Find where the given text appears and provide that cell's center as (X, Y) coordinate. 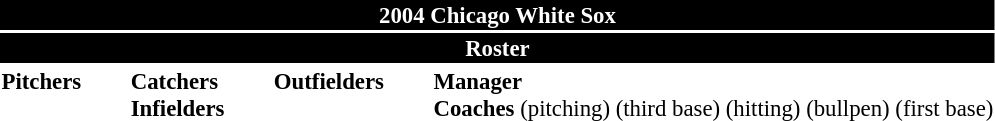
Roster (498, 48)
2004 Chicago White Sox (498, 15)
